Scan for the cell matching the given text and deliver its (x, y) coordinate at center. 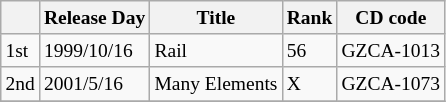
1999/10/16 (94, 50)
2001/5/16 (94, 84)
Many Elements (216, 84)
Title (216, 18)
GZCA-1013 (391, 50)
Release Day (94, 18)
56 (310, 50)
1st (20, 50)
2nd (20, 84)
X (310, 84)
GZCA-1073 (391, 84)
CD code (391, 18)
Rank (310, 18)
Rail (216, 50)
